Detect which cell encompasses the target text, then output its [X, Y] center coordinate. 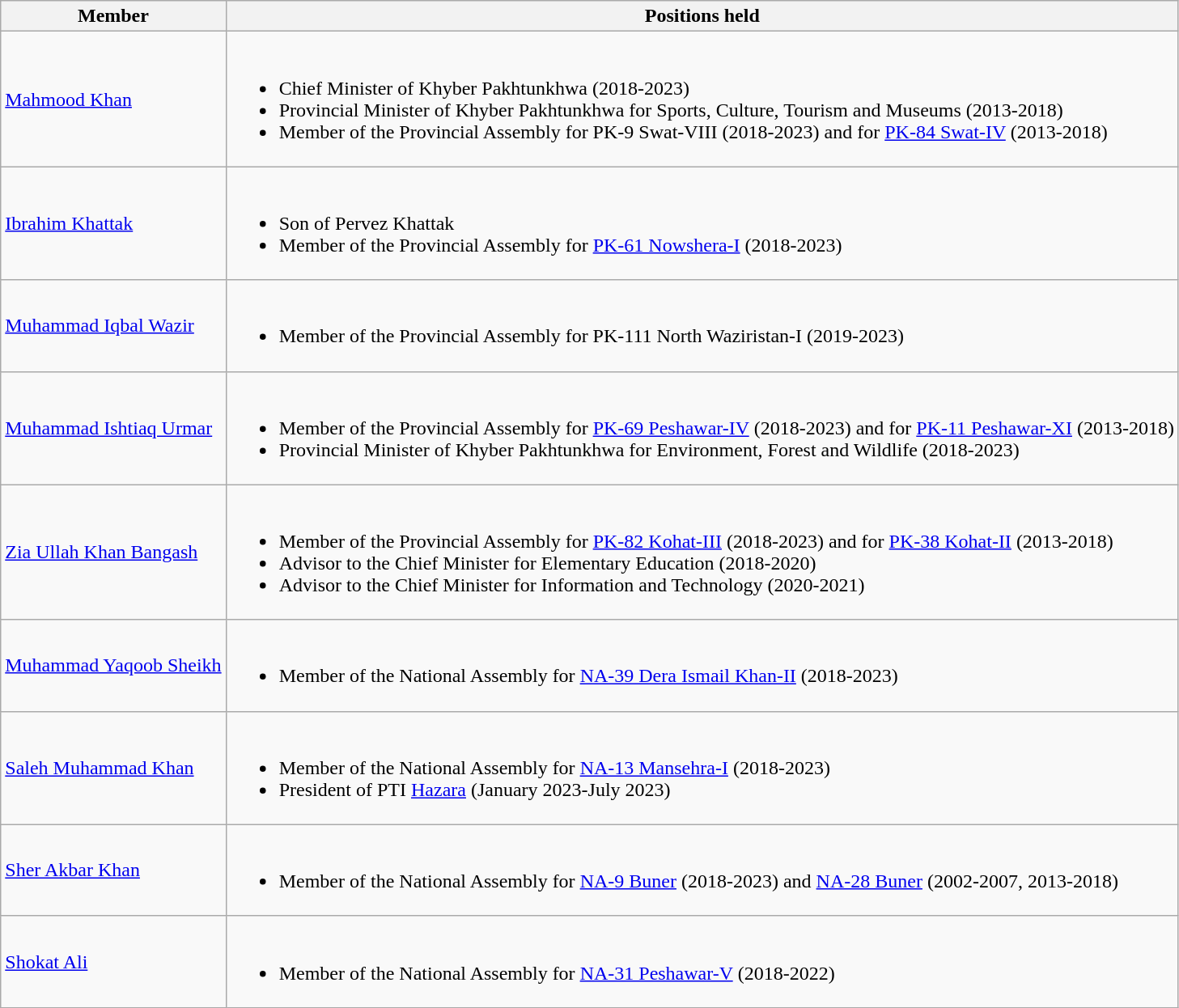
Sher Akbar Khan [113, 870]
Member of the National Assembly for NA-9 Buner (2018-2023) and NA-28 Buner (2002-2007, 2013-2018) [702, 870]
Zia Ullah Khan Bangash [113, 552]
Ibrahim Khattak [113, 223]
Mahmood Khan [113, 99]
Muhammad Yaqoob Sheikh [113, 665]
Member of the Provincial Assembly for PK-111 North Waziristan-I (2019-2023) [702, 325]
Son of Pervez KhattakMember of the Provincial Assembly for PK-61 Nowshera-I (2018-2023) [702, 223]
Member [113, 16]
Member of the National Assembly for NA-13 Mansehra-I (2018-2023)President of PTI Hazara (January 2023-July 2023) [702, 768]
Member of the National Assembly for NA-31 Peshawar-V (2018-2022) [702, 961]
Muhammad Iqbal Wazir [113, 325]
Shokat Ali [113, 961]
Positions held [702, 16]
Saleh Muhammad Khan [113, 768]
Member of the National Assembly for NA-39 Dera Ismail Khan-II (2018-2023) [702, 665]
Muhammad Ishtiaq Urmar [113, 428]
